Find where the given text appears and provide that cell's center as (X, Y) coordinate. 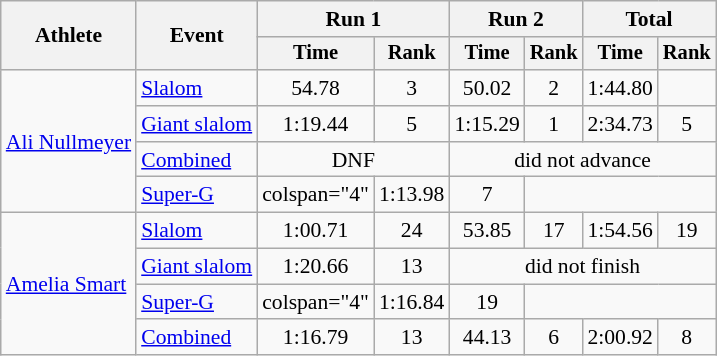
Event (196, 36)
1:13.98 (412, 195)
50.02 (486, 88)
6 (554, 338)
1:16.84 (412, 302)
17 (554, 231)
Amelia Smart (68, 284)
2:00.92 (620, 338)
1:20.66 (316, 267)
1:00.71 (316, 231)
24 (412, 231)
1:16.79 (316, 338)
DNF (353, 160)
did not finish (582, 267)
3 (412, 88)
Run 2 (516, 19)
1:19.44 (316, 124)
Athlete (68, 36)
Ali Nullmeyer (68, 141)
53.85 (486, 231)
7 (486, 195)
1:44.80 (620, 88)
2 (554, 88)
1:54.56 (620, 231)
1:15.29 (486, 124)
Total (648, 19)
1 (554, 124)
8 (687, 338)
54.78 (316, 88)
44.13 (486, 338)
2:34.73 (620, 124)
did not advance (582, 160)
Run 1 (353, 19)
